Determine the [x, y] coordinate at the center of the cell enclosing the given text.  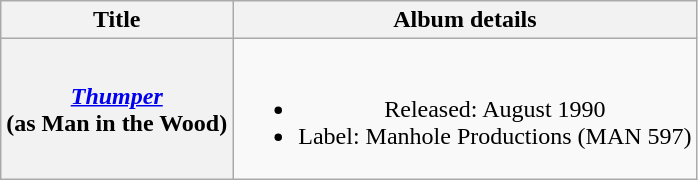
Thumper (as Man in the Wood) [117, 109]
Album details [465, 20]
Released: August 1990Label: Manhole Productions (MAN 597) [465, 109]
Title [117, 20]
